Return (x, y) of the center of cell containing provided text 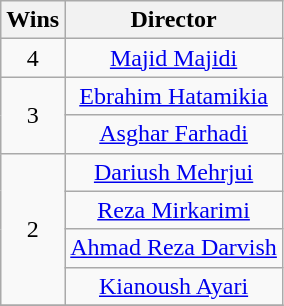
Reza Mirkarimi (174, 210)
Asghar Farhadi (174, 134)
2 (33, 229)
3 (33, 115)
Director (174, 20)
Kianoush Ayari (174, 286)
4 (33, 58)
Ebrahim Hatamikia (174, 96)
Dariush Mehrjui (174, 172)
Wins (33, 20)
Ahmad Reza Darvish (174, 248)
Majid Majidi (174, 58)
